Return the (x, y) coordinate for the center point of the cell that contains the specified text.  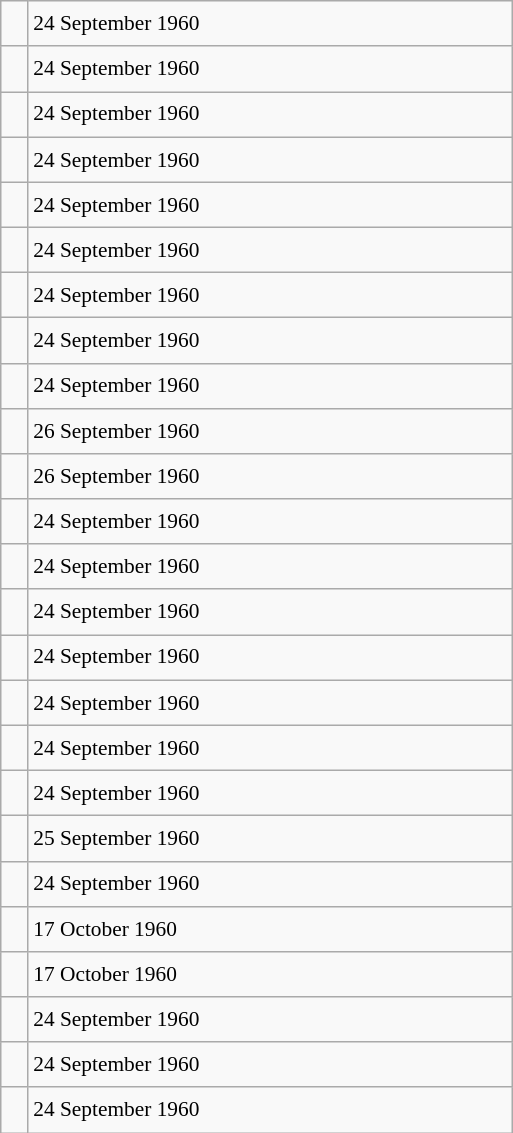
25 September 1960 (270, 838)
